Search for the cell housing the specified text and yield its (x, y) center coordinate. 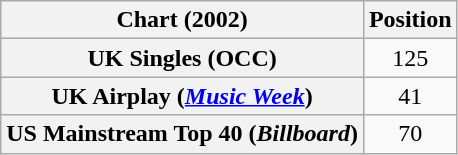
70 (410, 134)
US Mainstream Top 40 (Billboard) (182, 134)
125 (410, 58)
UK Airplay (Music Week) (182, 96)
UK Singles (OCC) (182, 58)
Position (410, 20)
Chart (2002) (182, 20)
41 (410, 96)
